Extract the (x, y) coordinate from the center of the cell holding the provided text.  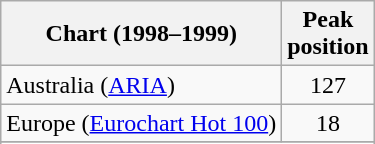
Australia (ARIA) (142, 85)
18 (328, 123)
127 (328, 85)
Chart (1998–1999) (142, 34)
Peakposition (328, 34)
Europe (Eurochart Hot 100) (142, 123)
